Identify which cell holds the provided text, then report its [X, Y] central coordinate. 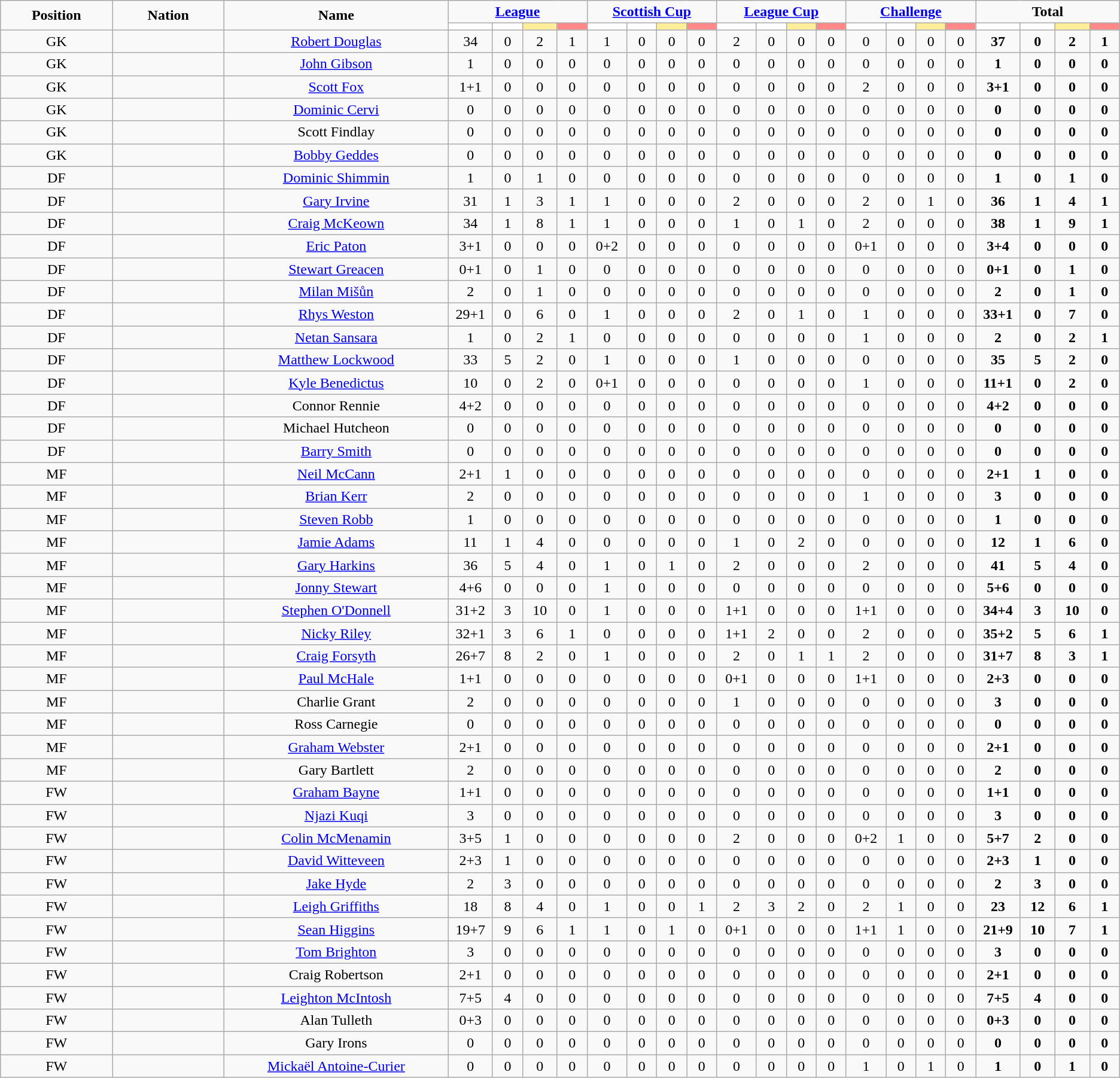
Neil McCann [336, 474]
Netan Sansara [336, 337]
Craig Robertson [336, 975]
Leighton McIntosh [336, 997]
Gary Bartlett [336, 770]
Challenge [911, 12]
Rhys Weston [336, 315]
Michael Hutcheon [336, 428]
18 [470, 906]
33+1 [998, 315]
Stewart Greacen [336, 269]
Alan Tulleth [336, 1021]
31 [470, 200]
Scott Fox [336, 87]
Nicky Riley [336, 634]
League Cup [781, 12]
Bobby Geddes [336, 155]
Dominic Shimmin [336, 178]
Tom Brighton [336, 952]
Dominic Cervi [336, 109]
Gary Harkins [336, 565]
3+5 [470, 838]
11 [470, 542]
34+4 [998, 610]
Craig Forsyth [336, 656]
Name [336, 16]
League [518, 12]
Paul McHale [336, 679]
Brian Kerr [336, 497]
Gary Irvine [336, 200]
Milan Mišůn [336, 292]
Njazi Kuqi [336, 815]
Scottish Cup [652, 12]
35 [998, 360]
Position [56, 16]
Jamie Adams [336, 542]
Leigh Griffiths [336, 906]
35+2 [998, 634]
37 [998, 41]
Connor Rennie [336, 406]
Colin McMenamin [336, 838]
Charlie Grant [336, 702]
Scott Findlay [336, 132]
3+4 [998, 246]
31+7 [998, 656]
Matthew Lockwood [336, 360]
John Gibson [336, 64]
Barry Smith [336, 451]
Craig McKeown [336, 223]
41 [998, 565]
David Witteveen [336, 861]
Graham Bayne [336, 793]
Robert Douglas [336, 41]
29+1 [470, 315]
38 [998, 223]
Graham Webster [336, 747]
4+6 [470, 587]
Nation [169, 16]
23 [998, 906]
Total [1048, 12]
Gary Irons [336, 1043]
Jonny Stewart [336, 587]
26+7 [470, 656]
5+7 [998, 838]
5+6 [998, 587]
Stephen O'Donnell [336, 610]
19+7 [470, 929]
11+1 [998, 383]
33 [470, 360]
32+1 [470, 634]
Kyle Benedictus [336, 383]
Mickaël Antoine-Curier [336, 1066]
21+9 [998, 929]
Jake Hyde [336, 884]
Steven Robb [336, 519]
Eric Paton [336, 246]
31+2 [470, 610]
Ross Carnegie [336, 724]
Sean Higgins [336, 929]
